Determine the (x, y) coordinate at the center of the cell enclosing the given text.  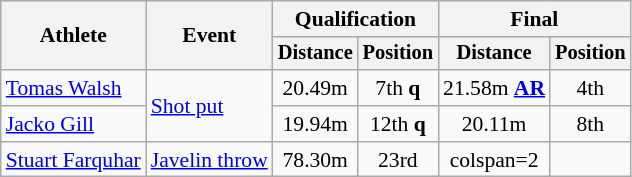
Tomas Walsh (74, 88)
Shot put (210, 106)
Athlete (74, 36)
19.94m (316, 124)
8th (590, 124)
Event (210, 36)
12th q (398, 124)
Final (534, 19)
20.11m (494, 124)
Jacko Gill (74, 124)
20.49m (316, 88)
4th (590, 88)
21.58m AR (494, 88)
Qualification (356, 19)
7th q (398, 88)
